Pinpoint the cell where the given text exists, returning its [x, y] midpoint coordinate. 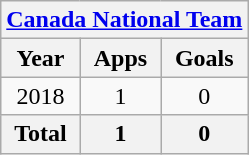
Apps [120, 58]
Canada National Team [124, 20]
Total [40, 134]
Goals [204, 58]
Year [40, 58]
2018 [40, 96]
